Pinpoint the cell where the given text exists, returning its (x, y) midpoint coordinate. 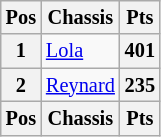
235 (140, 85)
2 (21, 85)
Reynard (80, 85)
401 (140, 51)
Lola (80, 51)
1 (21, 51)
